Return (x, y) of the center of cell containing provided text 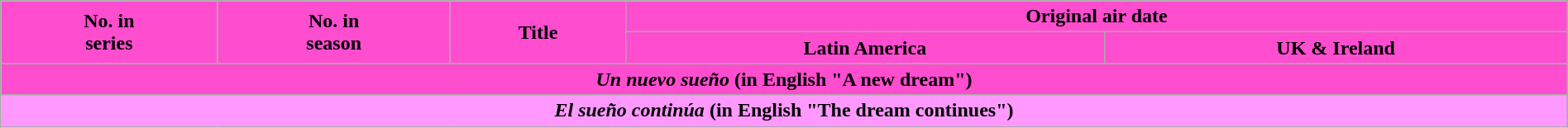
Original air date (1097, 17)
No. inseries (109, 32)
UK & Ireland (1336, 48)
Un nuevo sueño (in English "A new dream") (784, 79)
No. inseason (334, 32)
Latin America (865, 48)
El sueño continúa (in English "The dream continues") (784, 111)
Title (538, 32)
